Find where the given text appears and provide that cell's center as (X, Y) coordinate. 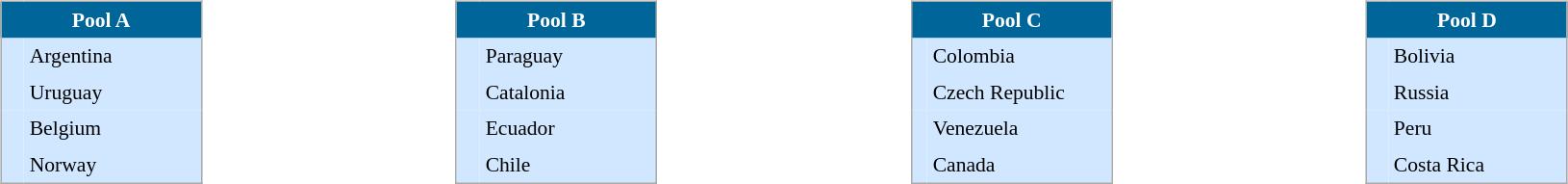
Czech Republic (1020, 92)
Belgium (114, 128)
Uruguay (114, 92)
Pool B (556, 19)
Canada (1020, 165)
Paraguay (569, 57)
Chile (569, 165)
Ecuador (569, 128)
Peru (1478, 128)
Colombia (1020, 57)
Pool D (1467, 19)
Catalonia (569, 92)
Pool C (1011, 19)
Costa Rica (1478, 165)
Norway (114, 165)
Russia (1478, 92)
Argentina (114, 57)
Venezuela (1020, 128)
Bolivia (1478, 57)
Pool A (101, 19)
